Scan for the cell matching the given text and deliver its (X, Y) coordinate at center. 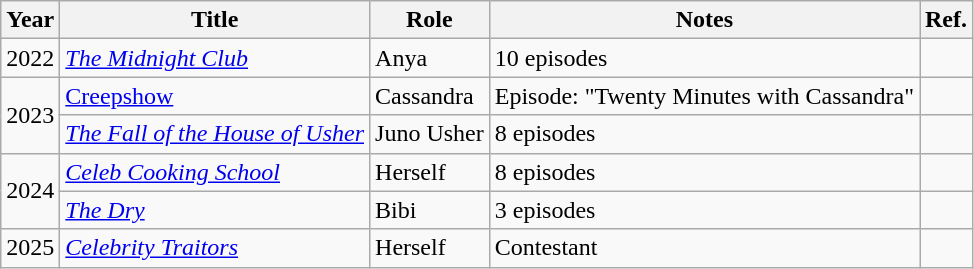
Juno Usher (430, 134)
2025 (30, 248)
Cassandra (430, 96)
The Midnight Club (215, 58)
3 episodes (704, 210)
Title (215, 20)
The Dry (215, 210)
Creepshow (215, 96)
Contestant (704, 248)
Celeb Cooking School (215, 172)
Ref. (946, 20)
Anya (430, 58)
2022 (30, 58)
Role (430, 20)
10 episodes (704, 58)
Episode: "Twenty Minutes with Cassandra" (704, 96)
2023 (30, 115)
2024 (30, 191)
Celebrity Traitors (215, 248)
Bibi (430, 210)
Year (30, 20)
The Fall of the House of Usher (215, 134)
Notes (704, 20)
